Provide the (x, y) coordinate of the cell's center where the given text is located.  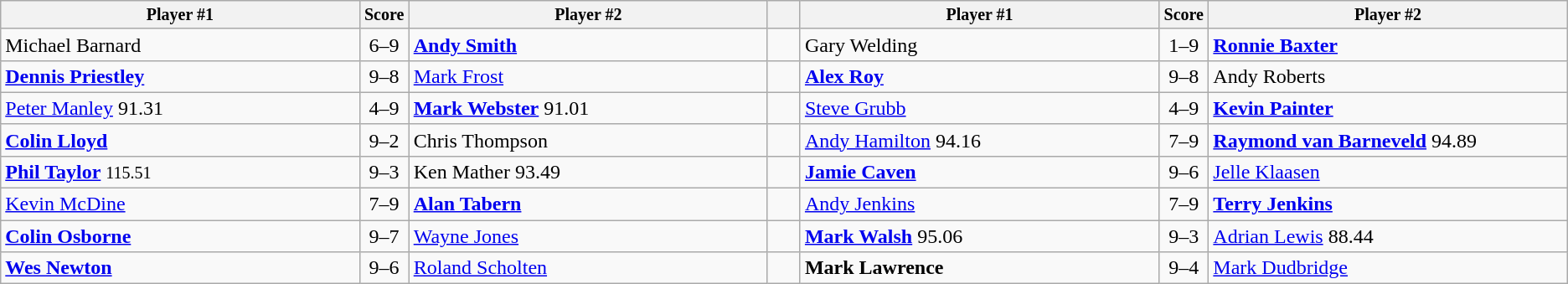
Roland Scholten (588, 268)
Gary Welding (979, 44)
Adrian Lewis 88.44 (1388, 236)
9–7 (384, 236)
9–2 (384, 140)
Jelle Klaasen (1388, 172)
Phil Taylor 115.51 (180, 172)
Raymond van Barneveld 94.89 (1388, 140)
Andy Jenkins (979, 204)
Chris Thompson (588, 140)
Michael Barnard (180, 44)
Ken Mather 93.49 (588, 172)
Andy Hamilton 94.16 (979, 140)
Alex Roy (979, 76)
Andy Smith (588, 44)
Andy Roberts (1388, 76)
Alan Tabern (588, 204)
Steve Grubb (979, 108)
Peter Manley 91.31 (180, 108)
Mark Frost (588, 76)
Wes Newton (180, 268)
1–9 (1184, 44)
Ronnie Baxter (1388, 44)
Colin Lloyd (180, 140)
Wayne Jones (588, 236)
Terry Jenkins (1388, 204)
Colin Osborne (180, 236)
Mark Walsh 95.06 (979, 236)
Kevin Painter (1388, 108)
9–4 (1184, 268)
Jamie Caven (979, 172)
Kevin McDine (180, 204)
Dennis Priestley (180, 76)
Mark Dudbridge (1388, 268)
Mark Webster 91.01 (588, 108)
6–9 (384, 44)
Mark Lawrence (979, 268)
